From the cell containing the given text, extract its center point as (X, Y) coordinate. 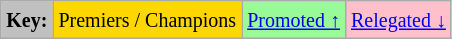
Key: (27, 20)
Promoted ↑ (294, 20)
Premiers / Champions (148, 20)
Relegated ↓ (398, 20)
